Output the (X, Y) coordinate of the center of the cell containing the given text.  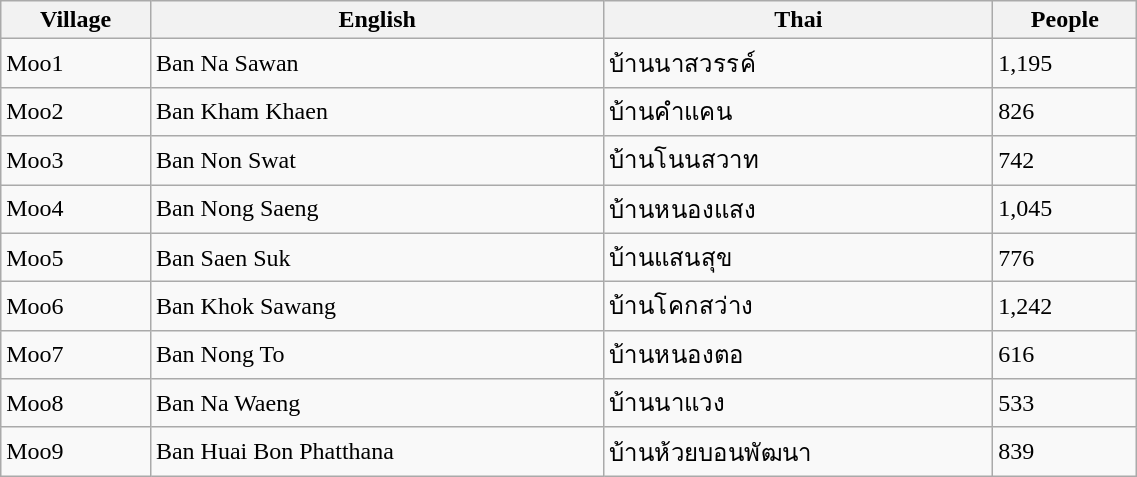
776 (1065, 258)
1,242 (1065, 306)
742 (1065, 160)
Moo2 (76, 112)
บ้านห้วยบอนพัฒนา (798, 452)
Ban Kham Khaen (377, 112)
Thai (798, 20)
บ้านโคกสว่าง (798, 306)
Ban Khok Sawang (377, 306)
บ้านโนนสวาท (798, 160)
Village (76, 20)
บ้านแสนสุข (798, 258)
Moo7 (76, 354)
1,045 (1065, 208)
1,195 (1065, 64)
บ้านนาแวง (798, 404)
533 (1065, 404)
Ban Nong To (377, 354)
Ban Saen Suk (377, 258)
Moo5 (76, 258)
826 (1065, 112)
Ban Huai Bon Phatthana (377, 452)
Moo3 (76, 160)
Moo4 (76, 208)
บ้านนาสวรรค์ (798, 64)
616 (1065, 354)
บ้านหนองตอ (798, 354)
Moo8 (76, 404)
Ban Non Swat (377, 160)
839 (1065, 452)
บ้านคำแคน (798, 112)
Ban Na Waeng (377, 404)
Moo9 (76, 452)
English (377, 20)
Moo6 (76, 306)
Moo1 (76, 64)
People (1065, 20)
บ้านหนองแสง (798, 208)
Ban Nong Saeng (377, 208)
Ban Na Sawan (377, 64)
